Output the (x, y) coordinate of the center of the cell containing the given text.  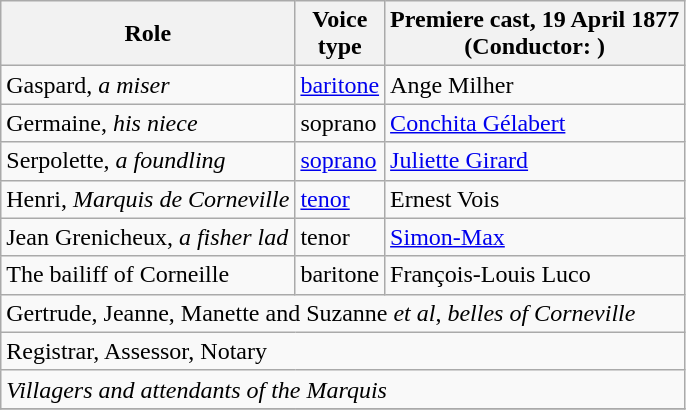
The bailiff of Corneille (148, 275)
Jean Grenicheux, a fisher lad (148, 237)
Conchita Gélabert (535, 123)
Voice type (340, 34)
Premiere cast, 19 April 1877(Conductor: ) (535, 34)
Gertrude, Jeanne, Manette and Suzanne et al, belles of Corneville (343, 313)
Villagers and attendants of the Marquis (343, 389)
Henri, Marquis de Corneville (148, 199)
François-Louis Luco (535, 275)
Germaine, his niece (148, 123)
Ernest Vois (535, 199)
Juliette Girard (535, 161)
Serpolette, a foundling (148, 161)
Registrar, Assessor, Notary (343, 351)
Simon-Max (535, 237)
Ange Milher (535, 85)
Gaspard, a miser (148, 85)
Role (148, 34)
